Search for the cell housing the specified text and yield its (X, Y) center coordinate. 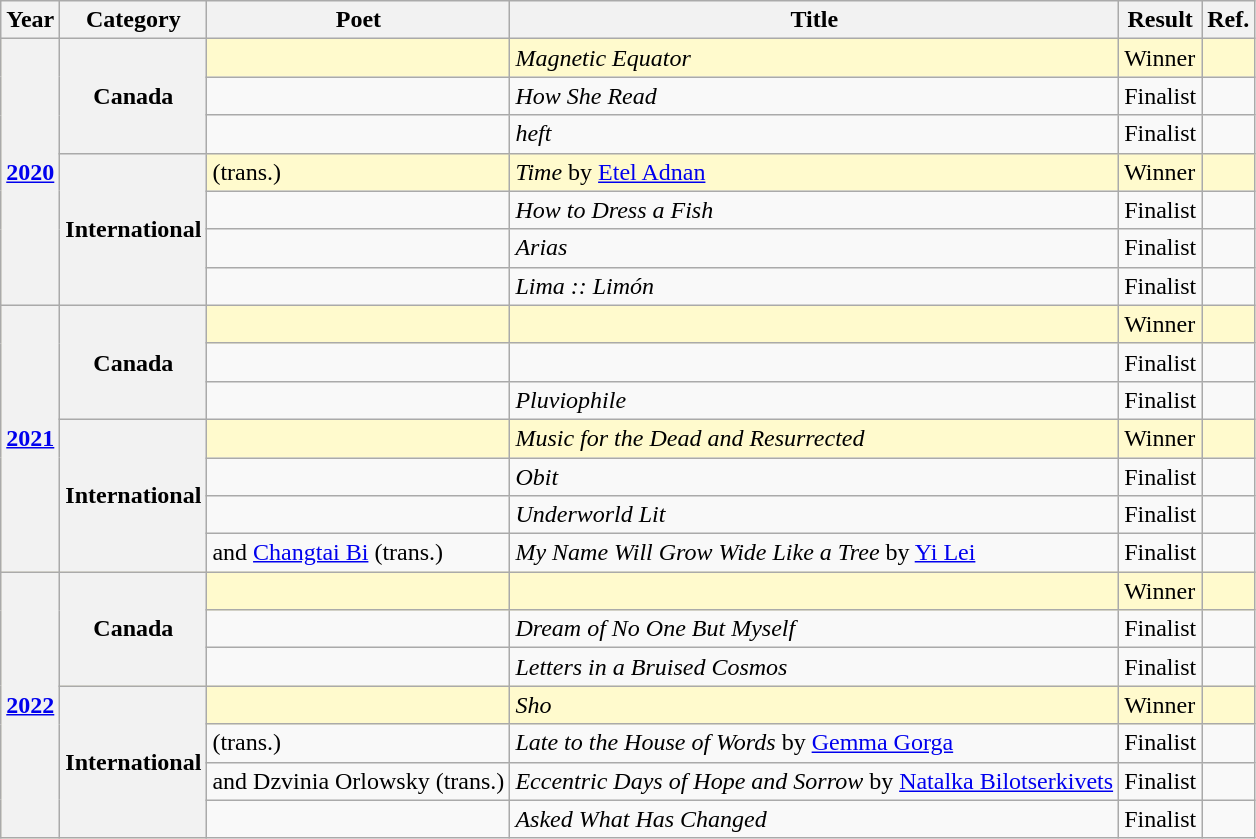
2021 (30, 438)
Letters in a Bruised Cosmos (814, 667)
Ref. (1228, 20)
and Dzvinia Orlowsky (trans.) (358, 781)
Title (814, 20)
Result (1160, 20)
Time by Etel Adnan (814, 172)
Obit (814, 477)
2020 (30, 172)
Pluviophile (814, 400)
Asked What Has Changed (814, 819)
How She Read (814, 96)
Underworld Lit (814, 515)
Lima :: Limón (814, 286)
Sho (814, 705)
Eccentric Days of Hope and Sorrow by Natalka Bilotserkivets (814, 781)
Magnetic Equator (814, 58)
heft (814, 134)
How to Dress a Fish (814, 210)
2022 (30, 705)
Year (30, 20)
Late to the House of Words by Gemma Gorga (814, 743)
Music for the Dead and Resurrected (814, 438)
Dream of No One But Myself (814, 629)
Category (134, 20)
Arias (814, 248)
My Name Will Grow Wide Like a Tree by Yi Lei (814, 553)
and Changtai Bi (trans.) (358, 553)
Poet (358, 20)
